Identify which cell holds the provided text, then report its [x, y] central coordinate. 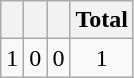
Total [102, 20]
